Pinpoint the cell where the given text exists, returning its (x, y) midpoint coordinate. 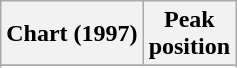
Chart (1997) (72, 34)
Peakposition (189, 34)
